Return the (x, y) coordinate for the center point of the cell that contains the specified text.  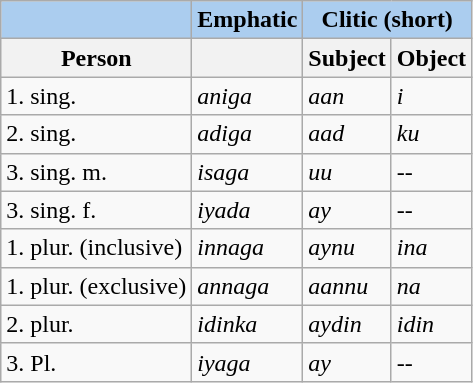
3. Pl. (96, 362)
i (431, 96)
aan (347, 96)
2. sing. (96, 134)
Emphatic (248, 20)
ku (431, 134)
iyada (248, 210)
ina (431, 248)
Clitic (short) (388, 20)
2. plur. (96, 324)
iyaga (248, 362)
na (431, 286)
1. plur. (exclusive) (96, 286)
uu (347, 172)
1. sing. (96, 96)
aad (347, 134)
Object (431, 58)
1. plur. (inclusive) (96, 248)
innaga (248, 248)
aniga (248, 96)
idin (431, 324)
3. sing. f. (96, 210)
annaga (248, 286)
Person (96, 58)
aydin (347, 324)
isaga (248, 172)
idinka (248, 324)
Subject (347, 58)
aynu (347, 248)
3. sing. m. (96, 172)
adiga (248, 134)
aannu (347, 286)
